Identify which cell holds the provided text, then report its [x, y] central coordinate. 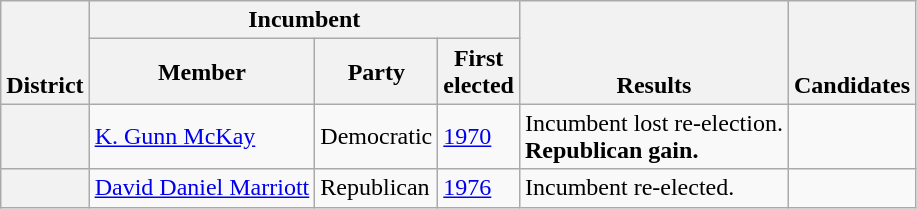
1970 [479, 136]
David Daniel Marriott [202, 188]
1976 [479, 188]
Republican [376, 188]
Incumbent [304, 20]
Candidates [852, 52]
Member [202, 72]
Party [376, 72]
Results [654, 52]
Democratic [376, 136]
K. Gunn McKay [202, 136]
Incumbent lost re-election.Republican gain. [654, 136]
Incumbent re-elected. [654, 188]
District [45, 52]
Firstelected [479, 72]
